Scan for the cell matching the given text and deliver its [X, Y] coordinate at center. 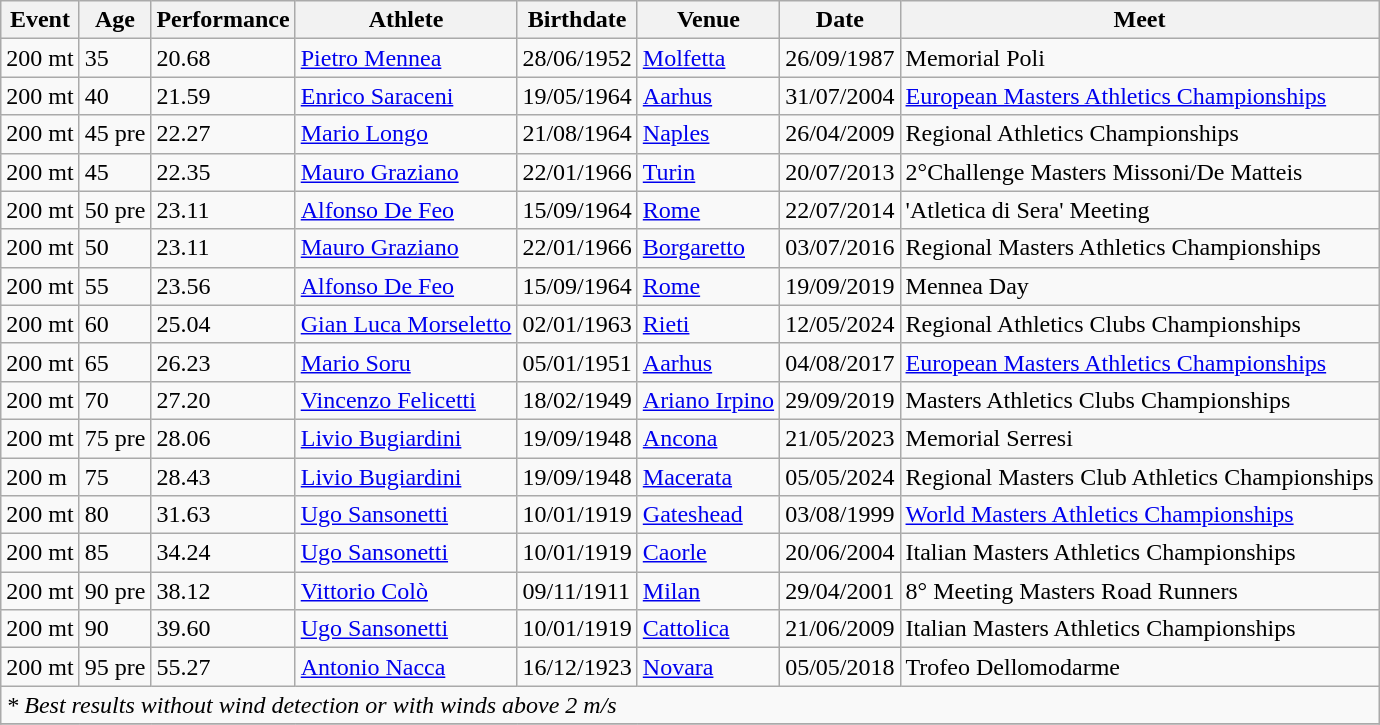
02/01/1963 [577, 324]
21/06/2009 [840, 629]
75 [115, 477]
Age [115, 20]
03/07/2016 [840, 248]
90 [115, 629]
Ancona [708, 438]
Vittorio Colò [406, 591]
19/09/2019 [840, 286]
22.27 [223, 134]
55 [115, 286]
21.59 [223, 96]
20.68 [223, 58]
34.24 [223, 553]
8° Meeting Masters Road Runners [1140, 591]
05/05/2018 [840, 667]
29/04/2001 [840, 591]
Birthdate [577, 20]
28.06 [223, 438]
65 [115, 362]
26.23 [223, 362]
200 m [40, 477]
Ariano Irpino [708, 400]
* Best results without wind detection or with winds above 2 m/s [690, 705]
28.43 [223, 477]
12/05/2024 [840, 324]
Event [40, 20]
04/08/2017 [840, 362]
55.27 [223, 667]
27.20 [223, 400]
Memorial Poli [1140, 58]
26/04/2009 [840, 134]
Molfetta [708, 58]
09/11/1911 [577, 591]
22.35 [223, 172]
19/05/1964 [577, 96]
22/07/2014 [840, 210]
03/08/1999 [840, 515]
Venue [708, 20]
Gateshead [708, 515]
Cattolica [708, 629]
70 [115, 400]
85 [115, 553]
Rieti [708, 324]
Regional Athletics Clubs Championships [1140, 324]
Regional Masters Athletics Championships [1140, 248]
05/05/2024 [840, 477]
Milan [708, 591]
05/01/1951 [577, 362]
Caorle [708, 553]
Novara [708, 667]
Antonio Nacca [406, 667]
Memorial Serresi [1140, 438]
Regional Masters Club Athletics Championships [1140, 477]
Macerata [708, 477]
Athlete [406, 20]
Pietro Mennea [406, 58]
40 [115, 96]
60 [115, 324]
50 pre [115, 210]
20/06/2004 [840, 553]
38.12 [223, 591]
28/06/1952 [577, 58]
75 pre [115, 438]
Mario Soru [406, 362]
Performance [223, 20]
Mario Longo [406, 134]
26/09/1987 [840, 58]
Naples [708, 134]
45 [115, 172]
45 pre [115, 134]
'Atletica di Sera' Meeting [1140, 210]
World Masters Athletics Championships [1140, 515]
23.56 [223, 286]
21/08/1964 [577, 134]
Date [840, 20]
31/07/2004 [840, 96]
Gian Luca Morseletto [406, 324]
20/07/2013 [840, 172]
95 pre [115, 667]
31.63 [223, 515]
29/09/2019 [840, 400]
Mennea Day [1140, 286]
Regional Athletics Championships [1140, 134]
Meet [1140, 20]
Turin [708, 172]
21/05/2023 [840, 438]
16/12/1923 [577, 667]
Trofeo Dellomodarme [1140, 667]
39.60 [223, 629]
35 [115, 58]
80 [115, 515]
25.04 [223, 324]
Enrico Saraceni [406, 96]
90 pre [115, 591]
Borgaretto [708, 248]
2°Challenge Masters Missoni/De Matteis [1140, 172]
Vincenzo Felicetti [406, 400]
Masters Athletics Clubs Championships [1140, 400]
50 [115, 248]
18/02/1949 [577, 400]
